Detect which cell encompasses the target text, then output its (x, y) center coordinate. 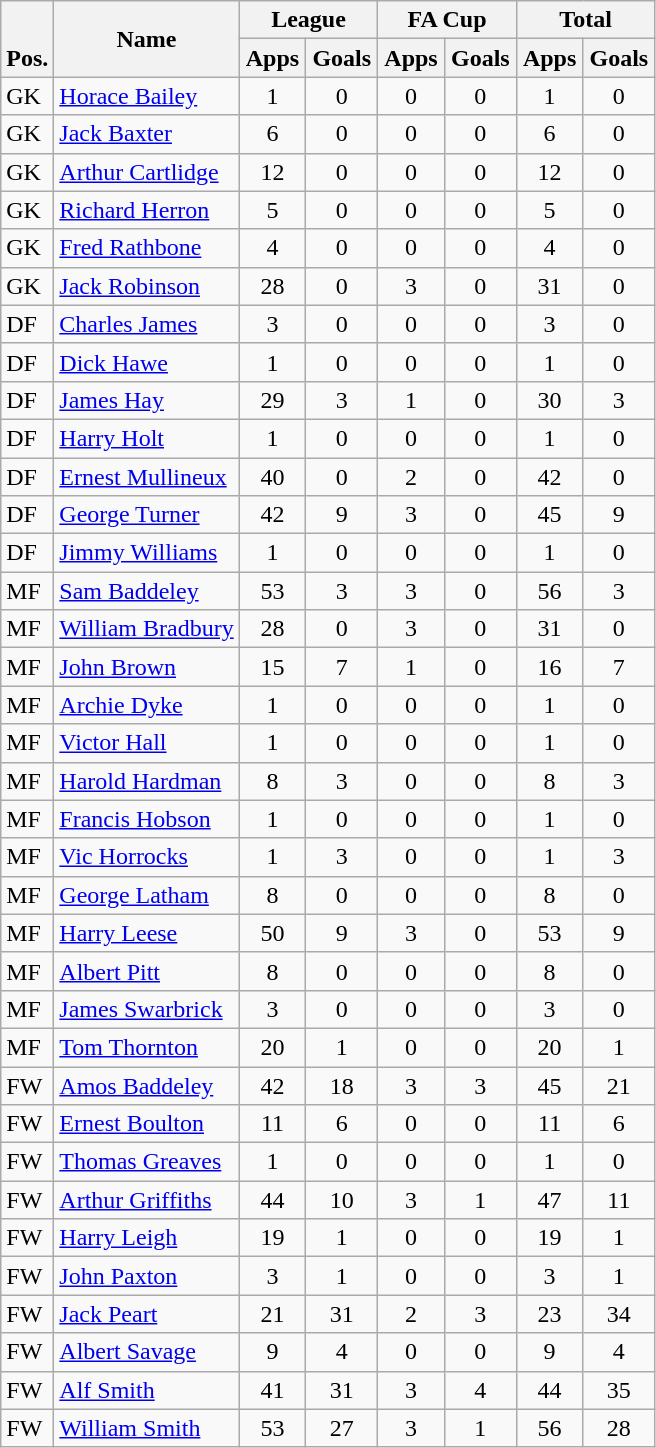
Francis Hobson (146, 819)
John Paxton (146, 1276)
23 (550, 1314)
Jack Peart (146, 1314)
Arthur Griffiths (146, 1200)
Victor Hall (146, 743)
Fred Rathbone (146, 248)
Alf Smith (146, 1390)
League (308, 20)
Horace Bailey (146, 96)
FA Cup (448, 20)
Pos. (28, 39)
Vic Horrocks (146, 857)
Total (586, 20)
Archie Dyke (146, 705)
Sam Baddeley (146, 591)
Richard Herron (146, 210)
James Swarbrick (146, 1009)
Name (146, 39)
47 (550, 1200)
30 (550, 400)
Arthur Cartlidge (146, 172)
Harry Leigh (146, 1238)
Ernest Boulton (146, 1124)
Jack Baxter (146, 134)
Albert Savage (146, 1352)
John Brown (146, 667)
10 (342, 1200)
Charles James (146, 324)
Ernest Mullineux (146, 477)
Amos Baddeley (146, 1085)
James Hay (146, 400)
27 (342, 1428)
Harold Hardman (146, 781)
35 (619, 1390)
George Turner (146, 515)
Dick Hawe (146, 362)
Jack Robinson (146, 286)
Tom Thornton (146, 1047)
50 (272, 933)
William Smith (146, 1428)
Thomas Greaves (146, 1162)
Harry Holt (146, 438)
Albert Pitt (146, 971)
18 (342, 1085)
16 (550, 667)
15 (272, 667)
Jimmy Williams (146, 553)
41 (272, 1390)
Harry Leese (146, 933)
George Latham (146, 895)
34 (619, 1314)
William Bradbury (146, 629)
40 (272, 477)
29 (272, 400)
